Identify which cell holds the provided text, then report its (X, Y) central coordinate. 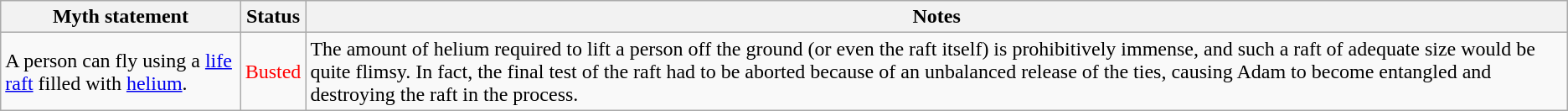
Status (273, 17)
Busted (273, 71)
A person can fly using a life raft filled with helium. (121, 71)
Notes (936, 17)
Myth statement (121, 17)
